For the text-containing cell, return its midpoint in (x, y) coordinate format. 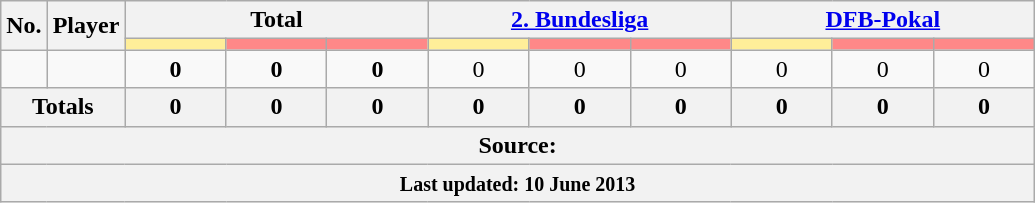
No. (24, 26)
Totals (63, 107)
Player (86, 26)
2. Bundesliga (580, 20)
Total (276, 20)
Last updated: 10 June 2013 (518, 183)
Source: (518, 145)
DFB-Pokal (882, 20)
